Identify which cell holds the provided text, then report its [X, Y] central coordinate. 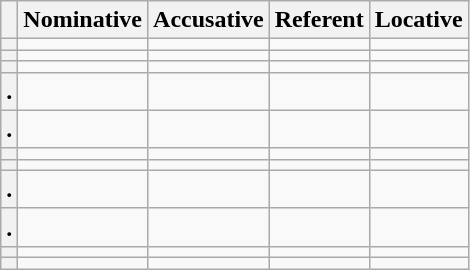
Referent [319, 20]
Nominative [83, 20]
Locative [418, 20]
Accusative [209, 20]
